Return the (X, Y) coordinate for the center point of the cell that contains the specified text.  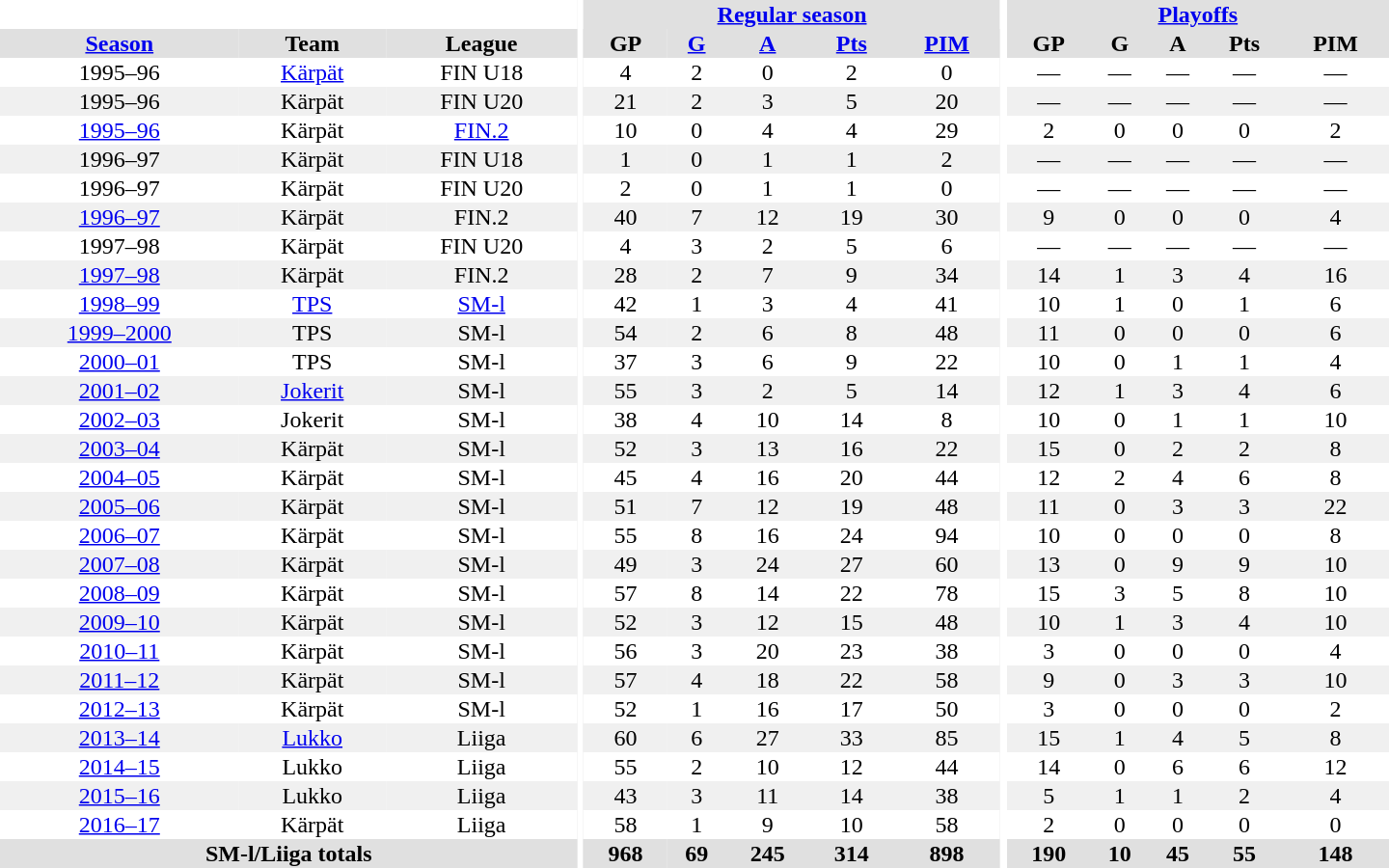
2007–08 (120, 564)
2011–12 (120, 680)
968 (625, 854)
23 (851, 651)
2016–17 (120, 825)
54 (625, 333)
2008–09 (120, 593)
898 (947, 854)
56 (625, 651)
2004–05 (120, 477)
29 (947, 130)
2015–16 (120, 796)
49 (625, 564)
2003–04 (120, 448)
148 (1335, 854)
43 (625, 796)
2012–13 (120, 709)
41 (947, 304)
SM-l/Liiga totals (288, 854)
85 (947, 738)
34 (947, 275)
Season (120, 43)
2005–06 (120, 506)
17 (851, 709)
2001–02 (120, 391)
33 (851, 738)
50 (947, 709)
1999–2000 (120, 333)
69 (696, 854)
30 (947, 217)
42 (625, 304)
21 (625, 101)
Team (313, 43)
2013–14 (120, 738)
2010–11 (120, 651)
Playoffs (1198, 14)
Regular season (792, 14)
28 (625, 275)
2002–03 (120, 420)
94 (947, 535)
78 (947, 593)
1998–99 (120, 304)
2006–07 (120, 535)
18 (768, 680)
2014–15 (120, 767)
40 (625, 217)
245 (768, 854)
51 (625, 506)
37 (625, 362)
2000–01 (120, 362)
League (482, 43)
190 (1049, 854)
314 (851, 854)
2009–10 (120, 622)
